Scan for the cell matching the given text and deliver its [x, y] coordinate at center. 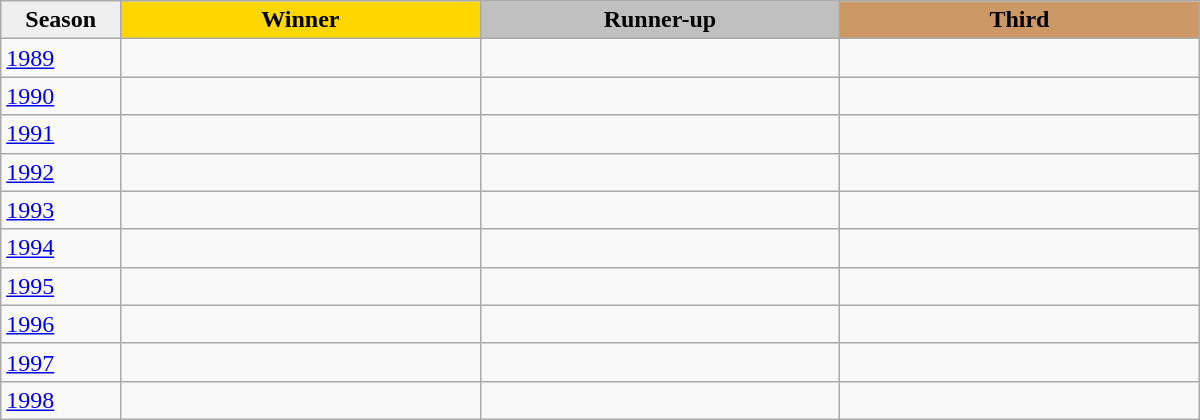
1990 [61, 96]
1996 [61, 324]
1989 [61, 58]
Third [1020, 20]
1991 [61, 134]
Season [61, 20]
1993 [61, 210]
1995 [61, 286]
1992 [61, 172]
1994 [61, 248]
Winner [301, 20]
Runner-up [660, 20]
1998 [61, 400]
1997 [61, 362]
